Locate the cell with the specified text and output its [X, Y] center coordinate. 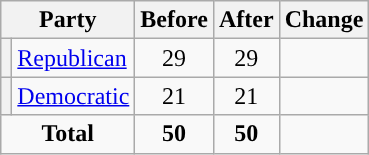
Change [324, 20]
Before [174, 20]
After [246, 20]
Party [68, 20]
Total [68, 134]
Democratic [74, 96]
Republican [74, 58]
